Output the (X, Y) coordinate of the center of the cell containing the given text.  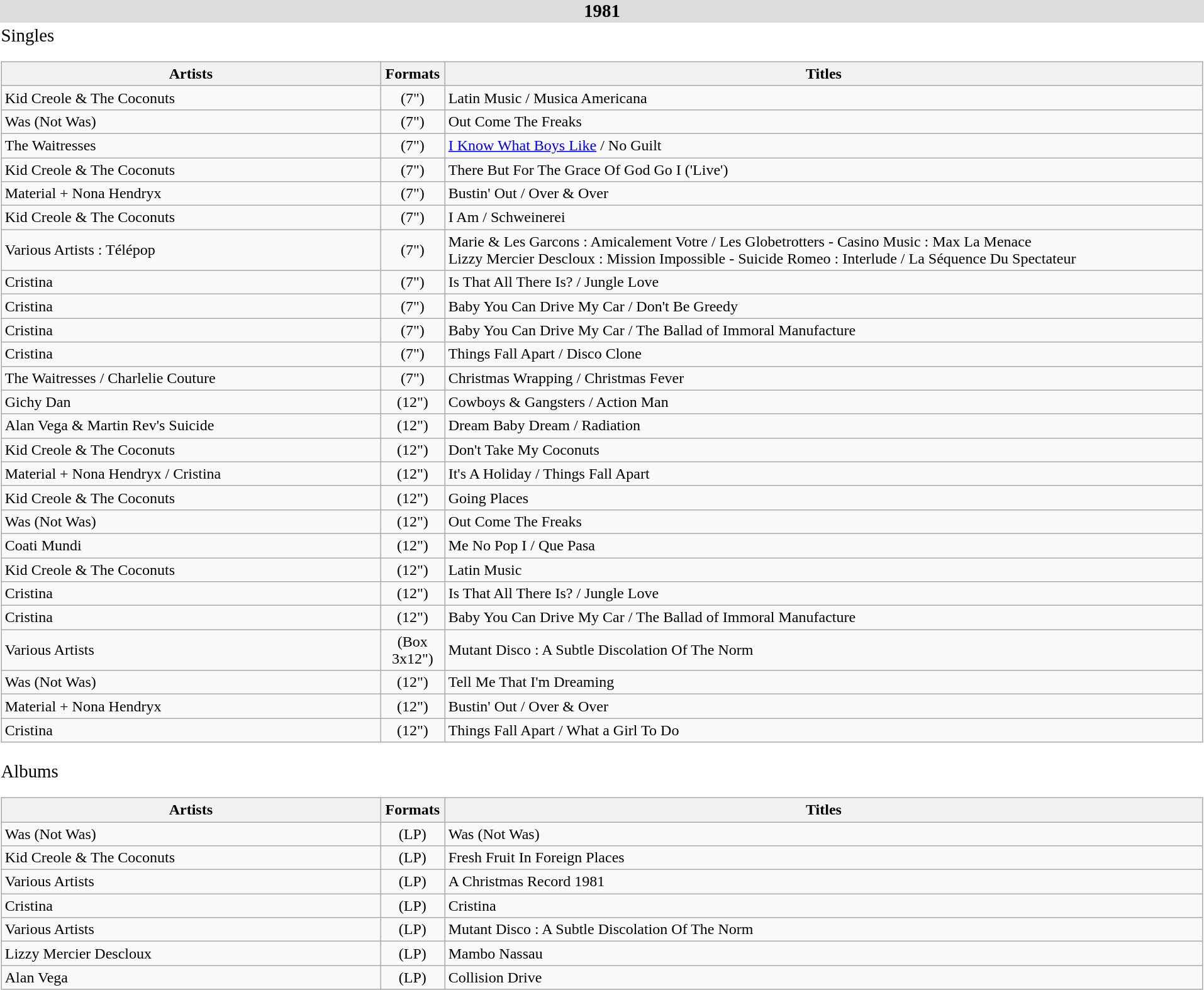
Dream Baby Dream / Radiation (824, 426)
I Am / Schweinerei (824, 218)
Coati Mundi (191, 545)
There But For The Grace Of God Go I ('Live') (824, 169)
Lizzy Mercier Descloux (191, 954)
1981 (602, 11)
Cowboys & Gangsters / Action Man (824, 402)
It's A Holiday / Things Fall Apart (824, 474)
Collision Drive (824, 977)
Things Fall Apart / What a Girl To Do (824, 730)
Christmas Wrapping / Christmas Fever (824, 378)
Alan Vega & Martin Rev's Suicide (191, 426)
Gichy Dan (191, 402)
Mambo Nassau (824, 954)
Latin Music / Musica Americana (824, 97)
Baby You Can Drive My Car / Don't Be Greedy (824, 306)
Latin Music (824, 569)
The Waitresses (191, 145)
Don't Take My Coconuts (824, 450)
Fresh Fruit In Foreign Places (824, 858)
The Waitresses / Charlelie Couture (191, 378)
Going Places (824, 498)
Tell Me That I'm Dreaming (824, 682)
Me No Pop I / Que Pasa (824, 545)
I Know What Boys Like / No Guilt (824, 145)
Alan Vega (191, 977)
Various Artists : Télépop (191, 250)
Material + Nona Hendryx / Cristina (191, 474)
Things Fall Apart / Disco Clone (824, 354)
A Christmas Record 1981 (824, 882)
(Box 3x12") (413, 650)
